Return the [x, y] coordinate for the center point of the cell that contains the specified text.  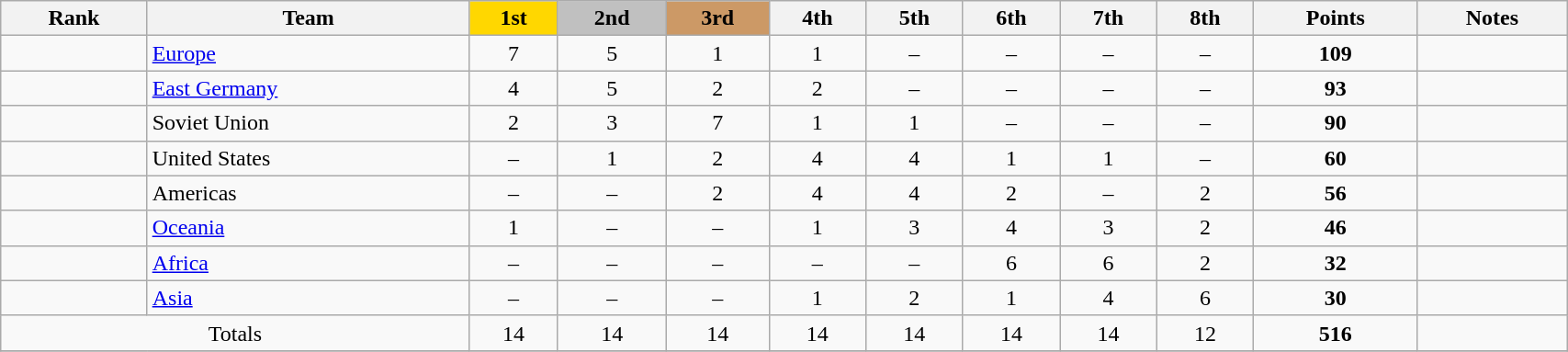
Americas [309, 193]
Notes [1492, 18]
5th [915, 18]
60 [1336, 158]
Totals [235, 333]
East Germany [309, 88]
8th [1205, 18]
7th [1109, 18]
90 [1336, 123]
56 [1336, 193]
Soviet Union [309, 123]
Europe [309, 53]
109 [1336, 53]
32 [1336, 263]
3rd [717, 18]
6th [1011, 18]
12 [1205, 333]
Points [1336, 18]
Oceania [309, 228]
1st [513, 18]
30 [1336, 298]
Rank [73, 18]
46 [1336, 228]
Africa [309, 263]
Asia [309, 298]
516 [1336, 333]
93 [1336, 88]
United States [309, 158]
4th [818, 18]
2nd [612, 18]
Team [309, 18]
